Determine the (x, y) coordinate at the center of the cell enclosing the given text.  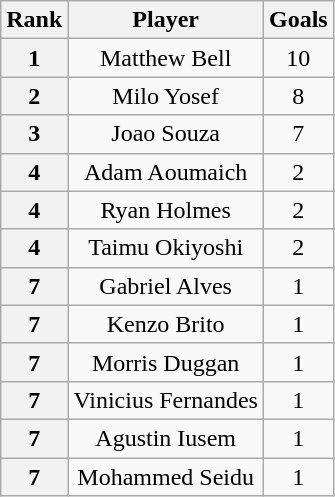
Player (166, 20)
3 (34, 134)
Morris Duggan (166, 362)
Rank (34, 20)
Vinicius Fernandes (166, 400)
Mohammed Seidu (166, 477)
Kenzo Brito (166, 324)
Goals (298, 20)
Adam Aoumaich (166, 172)
Agustin Iusem (166, 438)
Taimu Okiyoshi (166, 248)
8 (298, 96)
Milo Yosef (166, 96)
Gabriel Alves (166, 286)
Ryan Holmes (166, 210)
Matthew Bell (166, 58)
Joao Souza (166, 134)
10 (298, 58)
